Output the (X, Y) coordinate of the center of the cell containing the given text.  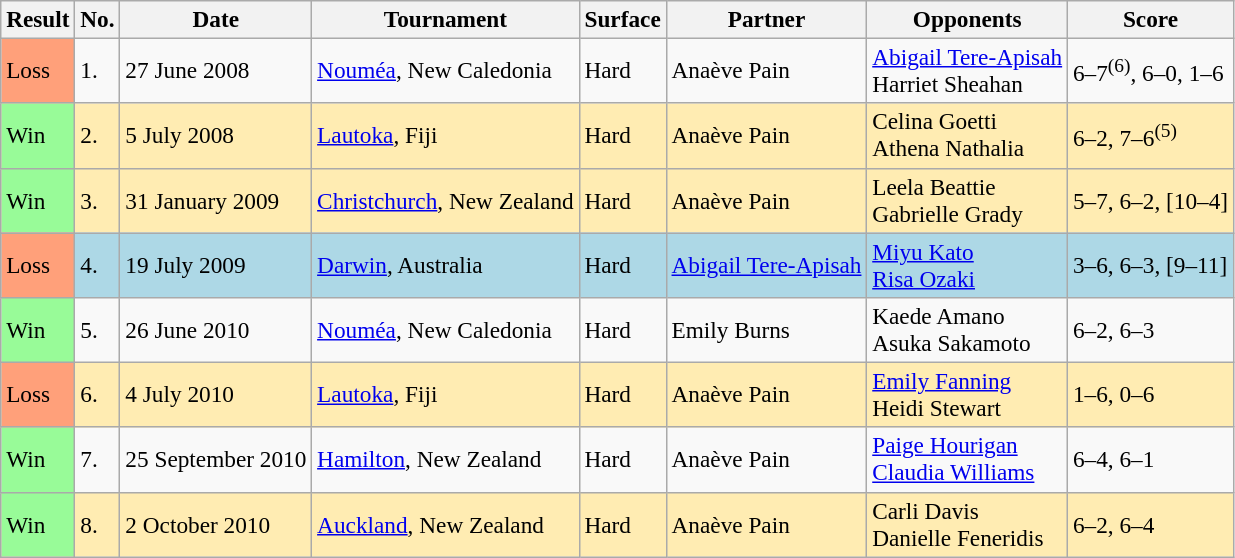
6–2, 6–3 (1151, 330)
Abigail Tere-Apisah Harriet Sheahan (968, 70)
Auckland, New Zealand (446, 524)
Christchurch, New Zealand (446, 200)
5–7, 6–2, [10–4] (1151, 200)
25 September 2010 (216, 460)
Date (216, 19)
19 July 2009 (216, 264)
3. (98, 200)
26 June 2010 (216, 330)
27 June 2008 (216, 70)
Paige Hourigan Claudia Williams (968, 460)
8. (98, 524)
4 July 2010 (216, 394)
Leela Beattie Gabrielle Grady (968, 200)
2 October 2010 (216, 524)
Tournament (446, 19)
Darwin, Australia (446, 264)
Hamilton, New Zealand (446, 460)
31 January 2009 (216, 200)
Miyu Kato Risa Ozaki (968, 264)
1. (98, 70)
6–4, 6–1 (1151, 460)
5 July 2008 (216, 136)
Carli Davis Danielle Feneridis (968, 524)
4. (98, 264)
2. (98, 136)
Surface (622, 19)
No. (98, 19)
Emily Burns (766, 330)
Emily Fanning Heidi Stewart (968, 394)
3–6, 6–3, [9–11] (1151, 264)
Partner (766, 19)
5. (98, 330)
6–2, 7–6(5) (1151, 136)
6. (98, 394)
Score (1151, 19)
Celina Goetti Athena Nathalia (968, 136)
Result (38, 19)
6–7(6), 6–0, 1–6 (1151, 70)
Abigail Tere-Apisah (766, 264)
1–6, 0–6 (1151, 394)
6–2, 6–4 (1151, 524)
Kaede Amano Asuka Sakamoto (968, 330)
7. (98, 460)
Opponents (968, 19)
